Search for the cell housing the specified text and yield its (x, y) center coordinate. 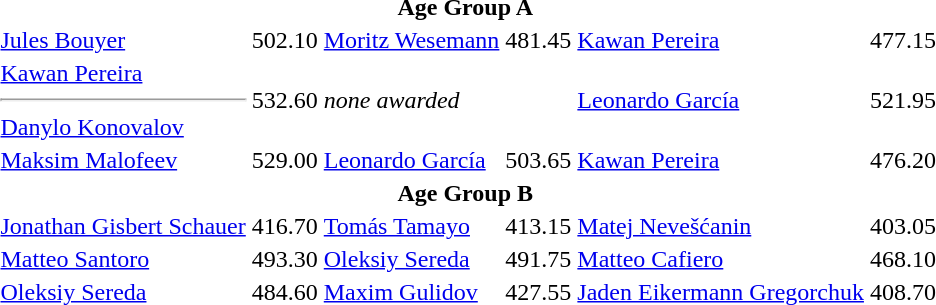
Oleksiy Sereda (412, 259)
503.65 (538, 160)
Matteo Cafiero (721, 259)
529.00 (284, 160)
Tomás Tamayo (412, 226)
491.75 (538, 259)
Moritz Wesemann (412, 40)
481.45 (538, 40)
532.60 (284, 100)
502.10 (284, 40)
none awarded (448, 100)
493.30 (284, 259)
416.70 (284, 226)
Matej Nevešćanin (721, 226)
413.15 (538, 226)
